Find where the given text appears and provide that cell's center as (X, Y) coordinate. 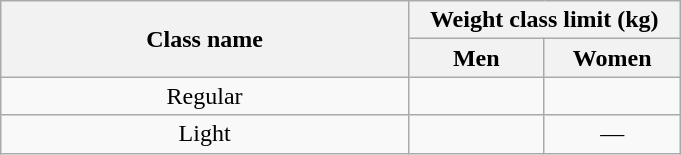
Class name (205, 39)
Men (476, 58)
Regular (205, 96)
Weight class limit (kg) (544, 20)
Light (205, 134)
Women (612, 58)
— (612, 134)
